Provide the (X, Y) coordinate of the cell's center where the given text is located.  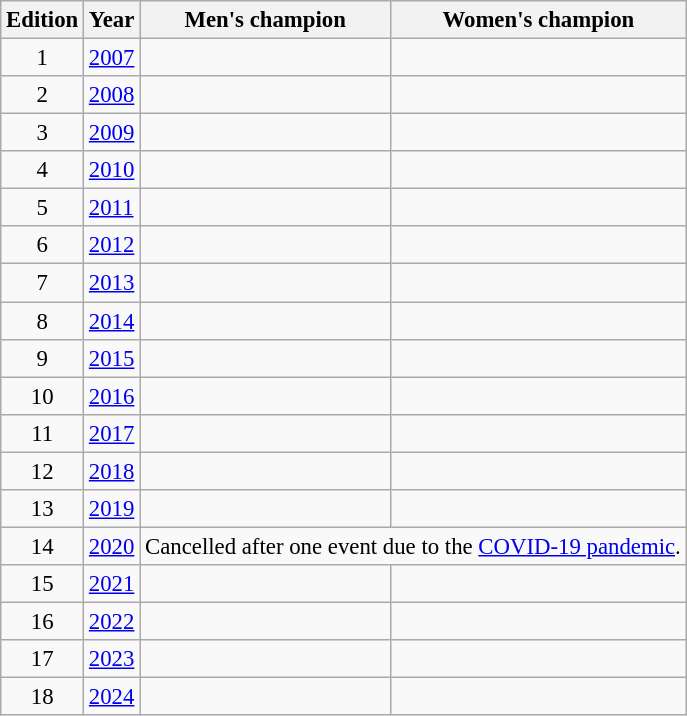
17 (42, 659)
2015 (112, 358)
2018 (112, 471)
2023 (112, 659)
2017 (112, 433)
Edition (42, 20)
2019 (112, 509)
2020 (112, 546)
Men's champion (266, 20)
11 (42, 433)
2 (42, 95)
2012 (112, 245)
16 (42, 621)
2016 (112, 396)
2008 (112, 95)
4 (42, 170)
2010 (112, 170)
6 (42, 245)
2022 (112, 621)
3 (42, 133)
10 (42, 396)
9 (42, 358)
2014 (112, 321)
Year (112, 20)
7 (42, 283)
2011 (112, 208)
Cancelled after one event due to the COVID-19 pandemic. (413, 546)
2007 (112, 58)
15 (42, 584)
5 (42, 208)
12 (42, 471)
2009 (112, 133)
18 (42, 697)
2021 (112, 584)
1 (42, 58)
2024 (112, 697)
Women's champion (538, 20)
13 (42, 509)
8 (42, 321)
14 (42, 546)
2013 (112, 283)
